Pinpoint the cell where the given text exists, returning its [X, Y] midpoint coordinate. 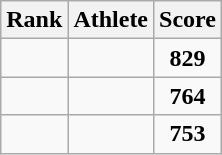
753 [188, 134]
764 [188, 96]
Athlete [111, 20]
829 [188, 58]
Score [188, 20]
Rank [34, 20]
